Capture the cell that displays the provided text and extract its (X, Y) central coordinate. 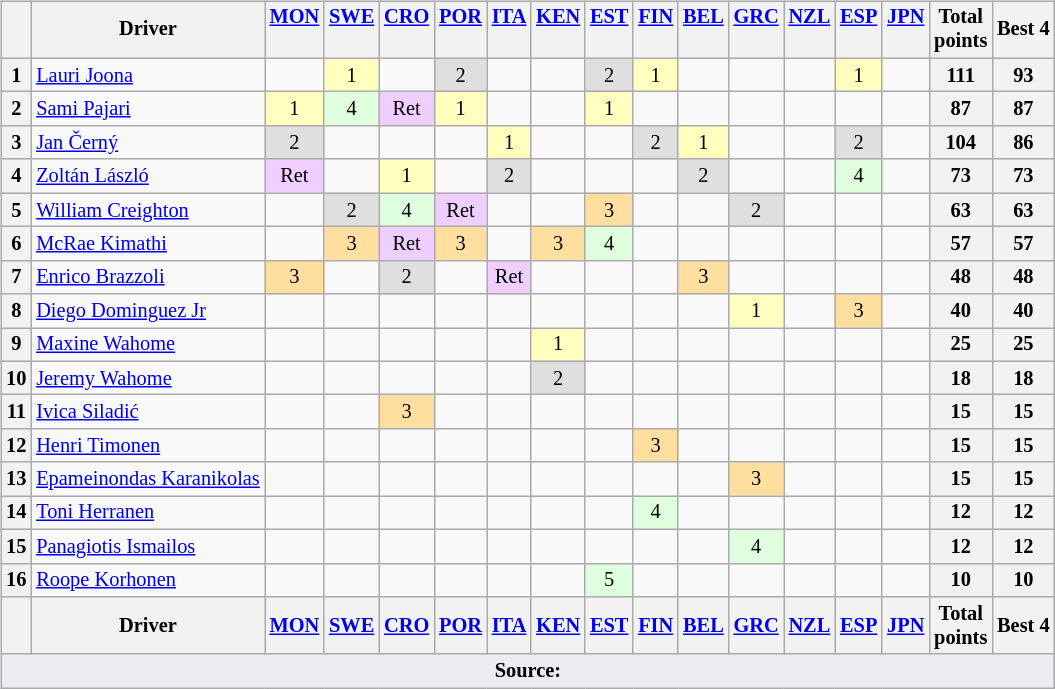
Lauri Joona (148, 75)
Enrico Brazzoli (148, 277)
Toni Herranen (148, 513)
Zoltán László (148, 176)
Jeremy Wahome (148, 378)
Diego Dominguez Jr (148, 311)
7 (16, 277)
6 (16, 244)
Ivica Siladić (148, 412)
Epameinondas Karanikolas (148, 479)
William Creighton (148, 210)
9 (16, 345)
16 (16, 580)
Panagiotis Ismailos (148, 546)
93 (1023, 75)
104 (960, 143)
Henri Timonen (148, 446)
8 (16, 311)
Jan Černý (148, 143)
13 (16, 479)
86 (1023, 143)
Roope Korhonen (148, 580)
McRae Kimathi (148, 244)
Sami Pajari (148, 109)
Maxine Wahome (148, 345)
14 (16, 513)
111 (960, 75)
11 (16, 412)
Source: (528, 671)
